Determine the [x, y] coordinate at the center of the cell enclosing the given text.  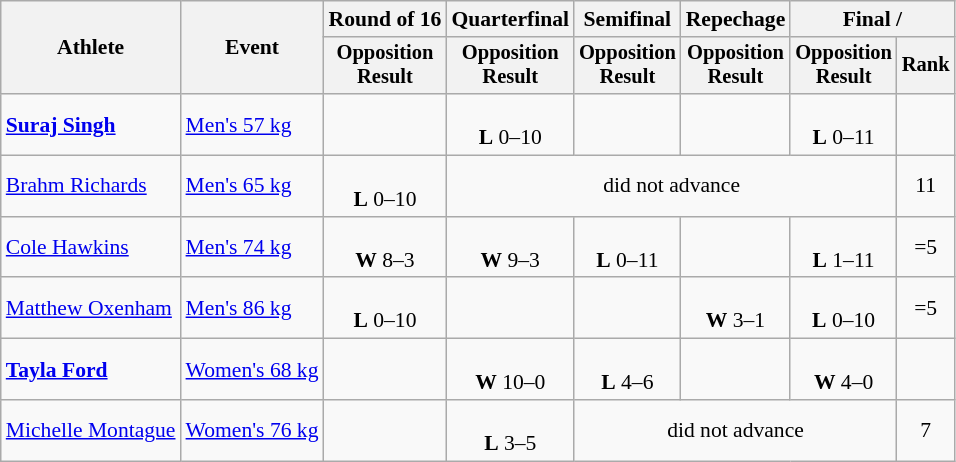
L 3–5 [510, 430]
Rank [926, 66]
Event [252, 48]
W 9–3 [510, 248]
Final / [872, 19]
Matthew Oxenham [91, 308]
Women's 76 kg [252, 430]
Men's 65 kg [252, 186]
Quarterfinal [510, 19]
Tayla Ford [91, 370]
W 3–1 [736, 308]
Semifinal [628, 19]
11 [926, 186]
Repechage [736, 19]
7 [926, 430]
Men's 86 kg [252, 308]
Women's 68 kg [252, 370]
Men's 57 kg [252, 124]
Suraj Singh [91, 124]
Athlete [91, 48]
W 8–3 [386, 248]
Michelle Montague [91, 430]
W 10–0 [510, 370]
Round of 16 [386, 19]
Cole Hawkins [91, 248]
Brahm Richards [91, 186]
Men's 74 kg [252, 248]
L 1–11 [844, 248]
L 4–6 [628, 370]
W 4–0 [844, 370]
